Locate the cell with the specified text and output its (X, Y) center coordinate. 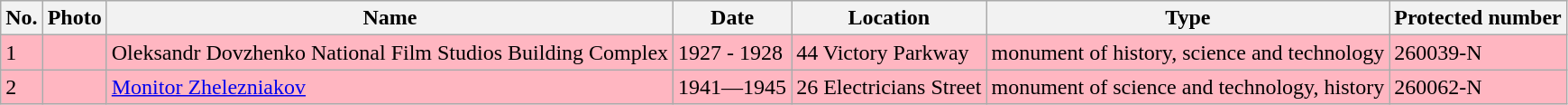
monument of science and technology, history (1188, 87)
44 Victory Parkway (889, 52)
Oleksandr Dovzhenko National Film Studios Building Complex (390, 52)
Date (732, 18)
Protected number (1479, 18)
1927 - 1928 (732, 52)
260039-N (1479, 52)
1941—1945 (732, 87)
No. (22, 18)
2 (22, 87)
Location (889, 18)
1 (22, 52)
Photo (74, 18)
26 Electricians Street (889, 87)
monument of history, science and technology (1188, 52)
260062-N (1479, 87)
Name (390, 18)
Type (1188, 18)
Monitor Zhelezniakov (390, 87)
